For the text-containing cell, return its midpoint in [x, y] coordinate format. 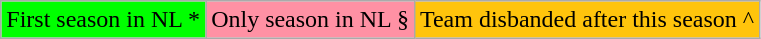
First season in NL * [104, 20]
Team disbanded after this season ^ [586, 20]
Only season in NL § [310, 20]
